Scan for the cell matching the given text and deliver its (x, y) coordinate at center. 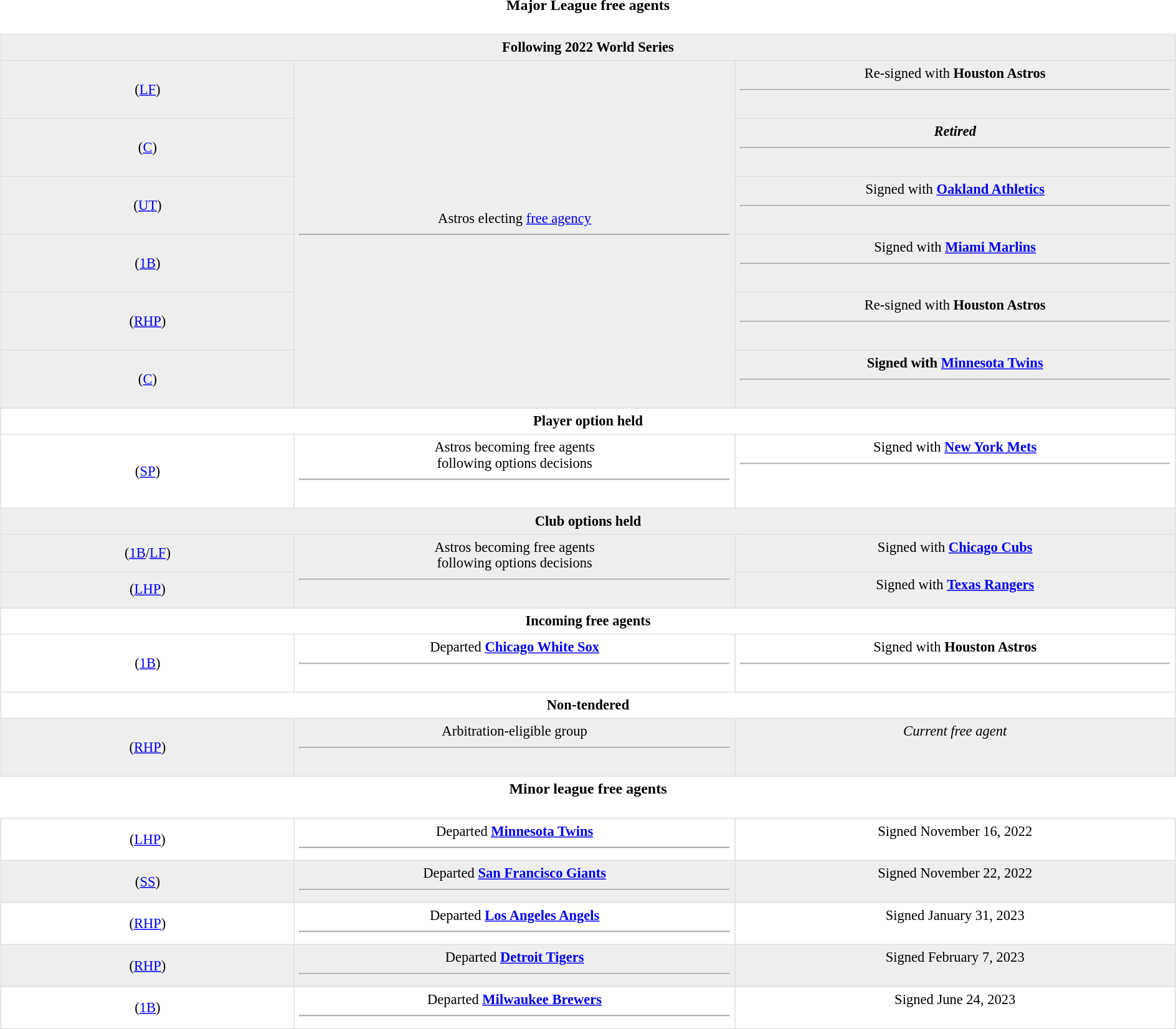
Astros electing free agency (514, 234)
Signed with New York Mets (955, 472)
Arbitration-eligible group (514, 747)
Signed February 7, 2023 (955, 966)
Signed with Houston Astros (955, 664)
(SS) (147, 882)
Signed with Miami Marlins (955, 263)
Signed with Minnesota Twins (955, 379)
Signed with Oakland Athletics (955, 206)
Signed June 24, 2023 (955, 1008)
Departed Minnesota Twins (514, 840)
Following 2022 World Series (588, 47)
Signed with Chicago Cubs (955, 553)
Departed Los Angeles Angels (514, 924)
Player option held (588, 422)
Departed Chicago White Sox (514, 664)
Signed January 31, 2023 (955, 924)
(1B/LF) (147, 553)
Departed Milwaukee Brewers (514, 1008)
(SP) (147, 472)
Departed San Francisco Giants (514, 882)
Incoming free agents (588, 622)
Signed November 22, 2022 (955, 882)
(LF) (147, 90)
Departed Detroit Tigers (514, 966)
Signed November 16, 2022 (955, 840)
Current free agent (955, 747)
Retired (955, 147)
(UT) (147, 206)
Club options held (588, 521)
Non-tendered (588, 706)
Signed with Texas Rangers (955, 589)
